Search for the cell housing the specified text and yield its [x, y] center coordinate. 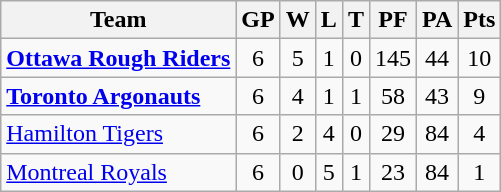
10 [480, 58]
L [328, 20]
Ottawa Rough Riders [118, 58]
2 [298, 134]
Montreal Royals [118, 172]
PF [392, 20]
9 [480, 96]
43 [436, 96]
44 [436, 58]
Pts [480, 20]
GP [258, 20]
PA [436, 20]
T [356, 20]
Team [118, 20]
145 [392, 58]
29 [392, 134]
Hamilton Tigers [118, 134]
23 [392, 172]
Toronto Argonauts [118, 96]
W [298, 20]
58 [392, 96]
